For the text-containing cell, return its midpoint in (X, Y) coordinate format. 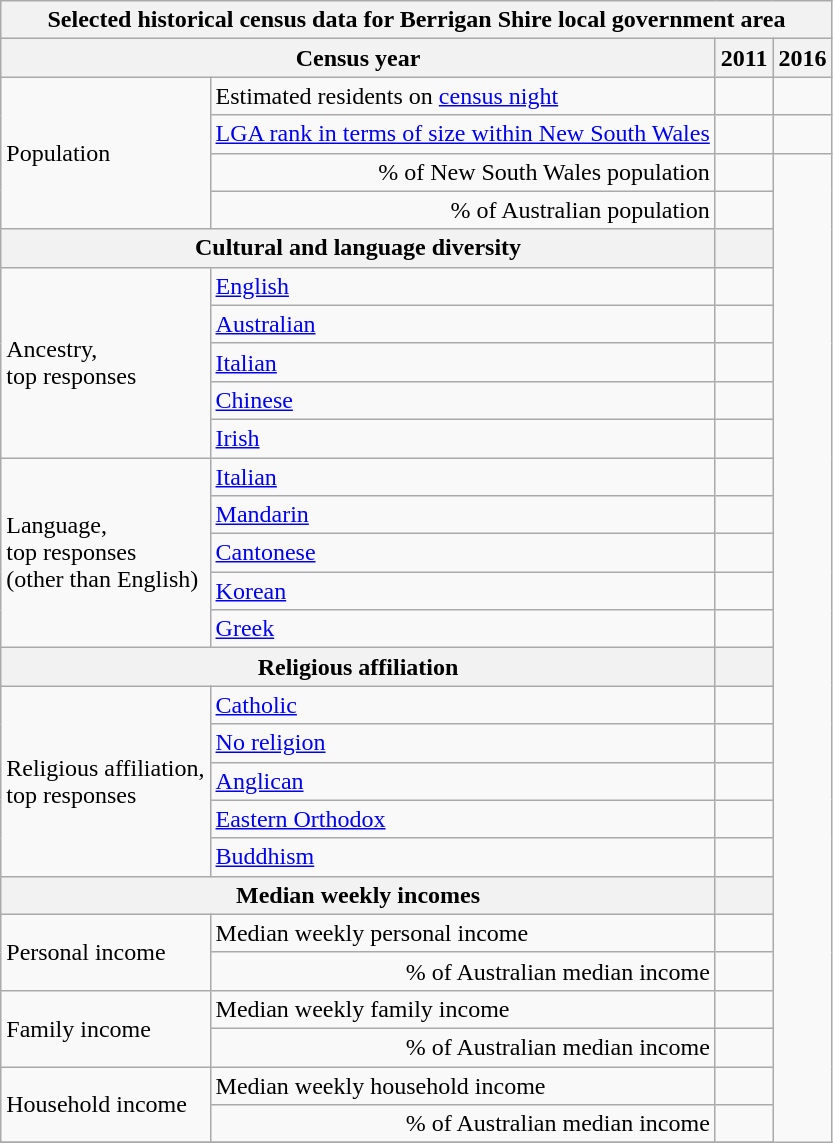
Greek (462, 629)
Religious affiliation,top responses (106, 781)
Cultural and language diversity (358, 248)
Median weekly family income (462, 1009)
Ancestry,top responses (106, 362)
Chinese (462, 400)
No religion (462, 743)
2011 (744, 58)
Household income (106, 1104)
Irish (462, 438)
Personal income (106, 952)
Language,top responses(other than English) (106, 553)
Estimated residents on census night (462, 96)
English (462, 286)
Median weekly incomes (358, 895)
Catholic (462, 705)
% of Australian population (462, 210)
Eastern Orthodox (462, 819)
Anglican (462, 781)
Australian (462, 324)
Buddhism (462, 857)
Mandarin (462, 515)
2016 (802, 58)
Cantonese (462, 553)
Median weekly personal income (462, 933)
Median weekly household income (462, 1085)
Korean (462, 591)
Selected historical census data for Berrigan Shire local government area (416, 20)
LGA rank in terms of size within New South Wales (462, 134)
% of New South Wales population (462, 172)
Census year (358, 58)
Family income (106, 1028)
Population (106, 153)
Religious affiliation (358, 667)
